From the cell containing the given text, extract its center point as [x, y] coordinate. 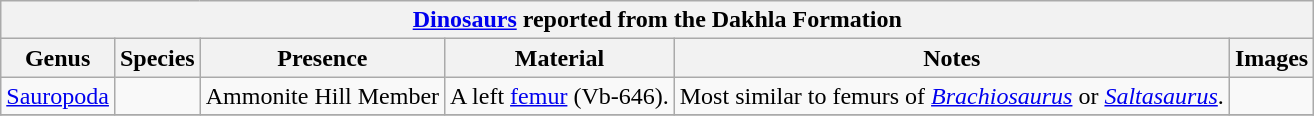
Images [1271, 58]
Ammonite Hill Member [322, 96]
Genus [58, 58]
Species [157, 58]
A left femur (Vb-646). [560, 96]
Most similar to femurs of Brachiosaurus or Saltasaurus. [952, 96]
Presence [322, 58]
Material [560, 58]
Sauropoda [58, 96]
Notes [952, 58]
Dinosaurs reported from the Dakhla Formation [658, 20]
